From the cell containing the given text, extract its center point as (X, Y) coordinate. 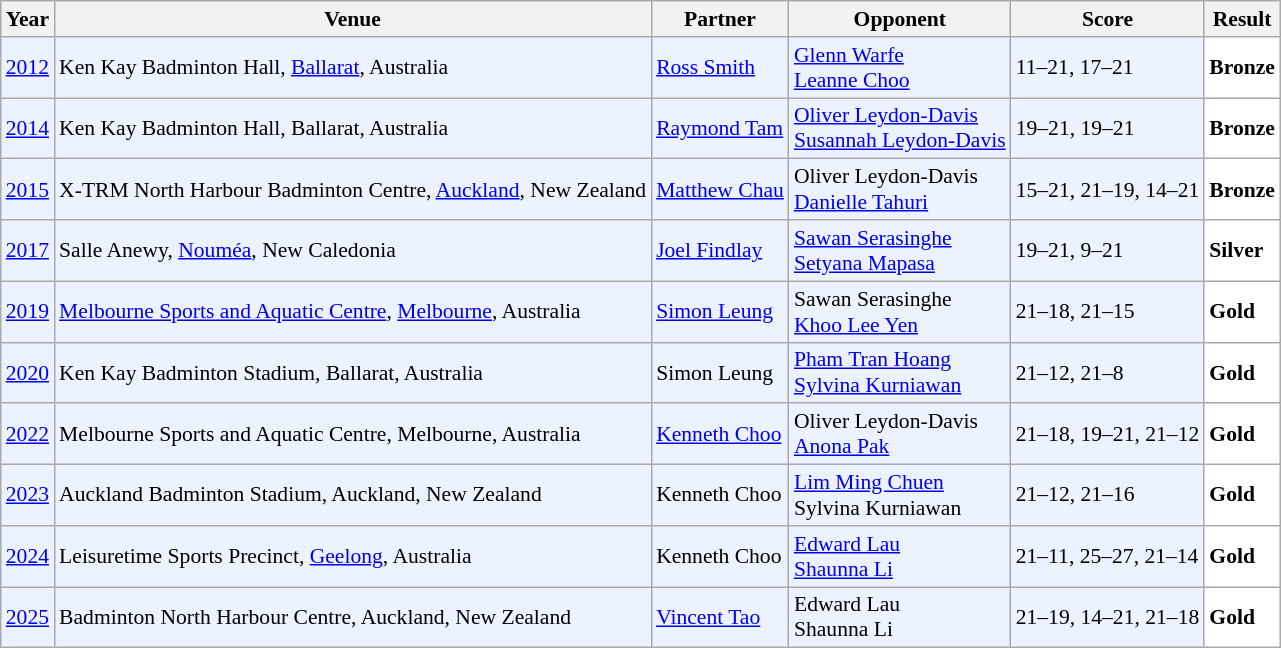
2015 (28, 190)
2019 (28, 312)
Sawan Serasinghe Setyana Mapasa (900, 250)
15–21, 21–19, 14–21 (1108, 190)
Pham Tran Hoang Sylvina Kurniawan (900, 372)
Lim Ming Chuen Sylvina Kurniawan (900, 496)
Venue (352, 19)
2023 (28, 496)
21–12, 21–8 (1108, 372)
Joel Findlay (720, 250)
Matthew Chau (720, 190)
Ken Kay Badminton Stadium, Ballarat, Australia (352, 372)
Raymond Tam (720, 128)
Oliver Leydon-Davis Danielle Tahuri (900, 190)
11–21, 17–21 (1108, 68)
Score (1108, 19)
Ross Smith (720, 68)
2025 (28, 618)
19–21, 9–21 (1108, 250)
2020 (28, 372)
21–18, 21–15 (1108, 312)
Salle Anewy, Nouméa, New Caledonia (352, 250)
19–21, 19–21 (1108, 128)
Silver (1242, 250)
Opponent (900, 19)
2017 (28, 250)
Result (1242, 19)
Sawan Serasinghe Khoo Lee Yen (900, 312)
Vincent Tao (720, 618)
Badminton North Harbour Centre, Auckland, New Zealand (352, 618)
2022 (28, 434)
21–12, 21–16 (1108, 496)
2014 (28, 128)
2012 (28, 68)
21–18, 19–21, 21–12 (1108, 434)
Partner (720, 19)
X-TRM North Harbour Badminton Centre, Auckland, New Zealand (352, 190)
Oliver Leydon-Davis Anona Pak (900, 434)
2024 (28, 556)
21–19, 14–21, 21–18 (1108, 618)
Leisuretime Sports Precinct, Geelong, Australia (352, 556)
Year (28, 19)
21–11, 25–27, 21–14 (1108, 556)
Auckland Badminton Stadium, Auckland, New Zealand (352, 496)
Oliver Leydon-Davis Susannah Leydon-Davis (900, 128)
Glenn Warfe Leanne Choo (900, 68)
